Locate the cell with the specified text and output its [x, y] center coordinate. 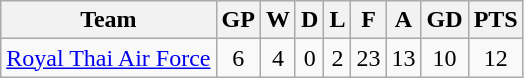
L [338, 20]
D [309, 20]
4 [278, 58]
0 [309, 58]
13 [404, 58]
A [404, 20]
6 [238, 58]
Team [108, 20]
2 [338, 58]
Royal Thai Air Force [108, 58]
GP [238, 20]
GD [444, 20]
10 [444, 58]
12 [496, 58]
W [278, 20]
23 [368, 58]
F [368, 20]
PTS [496, 20]
